Determine the (X, Y) coordinate at the center of the cell enclosing the given text.  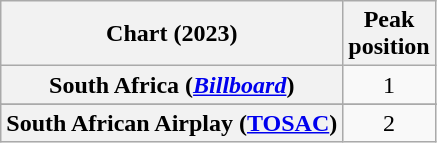
2 (389, 123)
Peakposition (389, 34)
Chart (2023) (172, 34)
South African Airplay (TOSAC) (172, 123)
1 (389, 85)
South Africa (Billboard) (172, 85)
